Provide the (X, Y) coordinate of the cell's center where the given text is located.  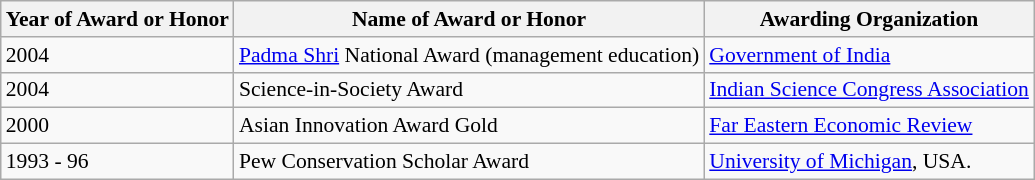
Year of Award or Honor (118, 19)
University of Michigan, USA. (869, 162)
Government of India (869, 55)
Asian Innovation Award Gold (469, 126)
Padma Shri National Award (management education) (469, 55)
Science-in-Society Award (469, 90)
1993 - 96 (118, 162)
Pew Conservation Scholar Award (469, 162)
Awarding Organization (869, 19)
Indian Science Congress Association (869, 90)
Name of Award or Honor (469, 19)
Far Eastern Economic Review (869, 126)
2000 (118, 126)
